Return [X, Y] of the center of cell containing provided text 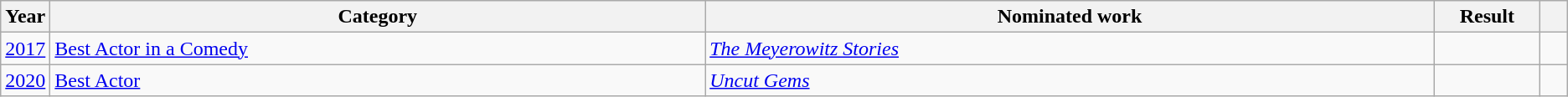
Uncut Gems [1070, 80]
Best Actor in a Comedy [378, 48]
Best Actor [378, 80]
Nominated work [1070, 17]
Year [25, 17]
Result [1487, 17]
2017 [25, 48]
The Meyerowitz Stories [1070, 48]
2020 [25, 80]
Category [378, 17]
